Identify which cell holds the provided text, then report its (x, y) central coordinate. 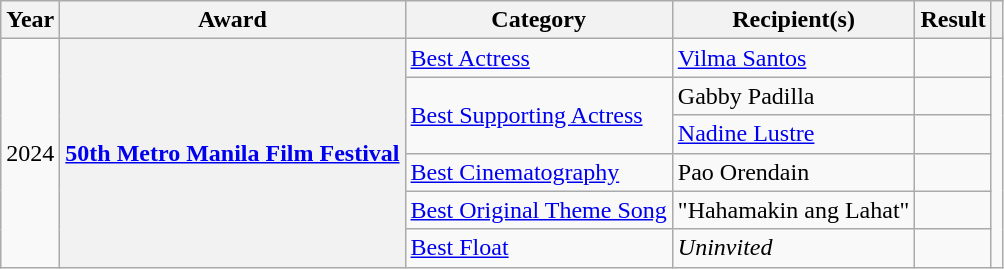
Best Cinematography (538, 172)
Category (538, 20)
50th Metro Manila Film Festival (232, 153)
Vilma Santos (794, 58)
2024 (30, 153)
Best Original Theme Song (538, 210)
"Hahamakin ang Lahat" (794, 210)
Year (30, 20)
Pao Orendain (794, 172)
Nadine Lustre (794, 134)
Best Float (538, 248)
Best Supporting Actress (538, 115)
Uninvited (794, 248)
Gabby Padilla (794, 96)
Result (953, 20)
Recipient(s) (794, 20)
Best Actress (538, 58)
Award (232, 20)
